Locate the cell with the specified text and output its [x, y] center coordinate. 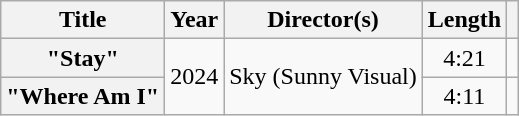
4:11 [464, 96]
Director(s) [324, 20]
Title [83, 20]
"Where Am I" [83, 96]
4:21 [464, 58]
Sky (Sunny Visual) [324, 77]
Year [194, 20]
"Stay" [83, 58]
2024 [194, 77]
Length [464, 20]
